Identify which cell holds the provided text, then report its [x, y] central coordinate. 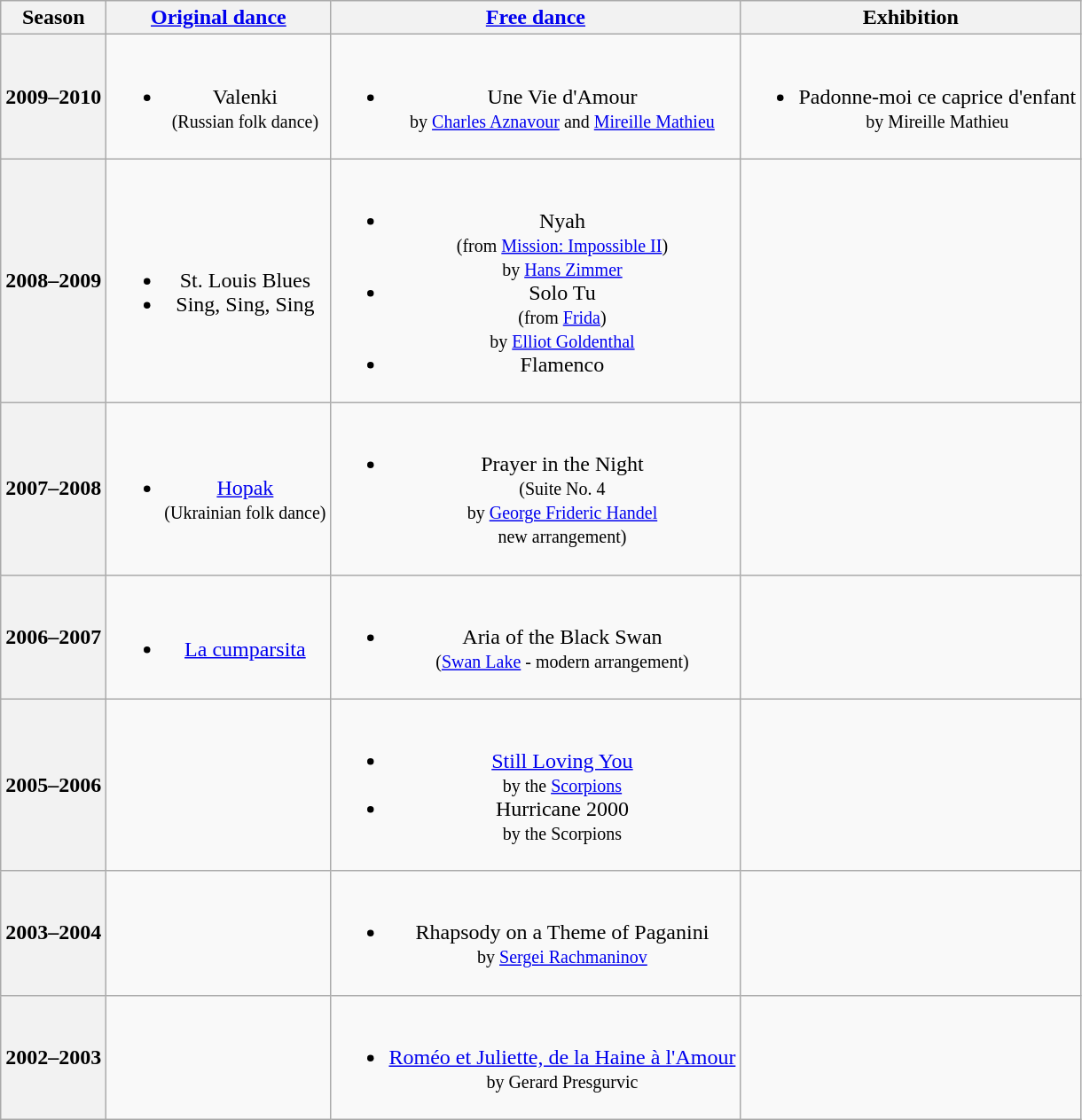
Roméo et Juliette, de la Haine à l'Amour by Gerard Presgurvic [536, 1057]
Free dance [536, 18]
Prayer in the Night (Suite No. 4 by George Frideric Handel new arrangement) [536, 489]
2008–2009 [53, 280]
La cumparsita [218, 637]
Still Loving You by the Scorpions Hurricane 2000 by the Scorpions [536, 785]
Padonne-moi ce caprice d'enfant by Mireille Mathieu [911, 97]
2006–2007 [53, 637]
2002–2003 [53, 1057]
2003–2004 [53, 933]
Valenki (Russian folk dance) [218, 97]
Une Vie d'Amour by Charles Aznavour and Mireille Mathieu [536, 97]
Hopak (Ukrainian folk dance) [218, 489]
Aria of the Black Swan (Swan Lake - modern arrangement) [536, 637]
Original dance [218, 18]
Nyah (from Mission: Impossible II) by Hans Zimmer Solo Tu (from Frida) by Elliot Goldenthal Flamenco [536, 280]
2007–2008 [53, 489]
Exhibition [911, 18]
Rhapsody on a Theme of Paganini by Sergei Rachmaninov [536, 933]
2009–2010 [53, 97]
2005–2006 [53, 785]
St. Louis BluesSing, Sing, Sing [218, 280]
Season [53, 18]
